Pinpoint the cell where the given text exists, returning its [X, Y] midpoint coordinate. 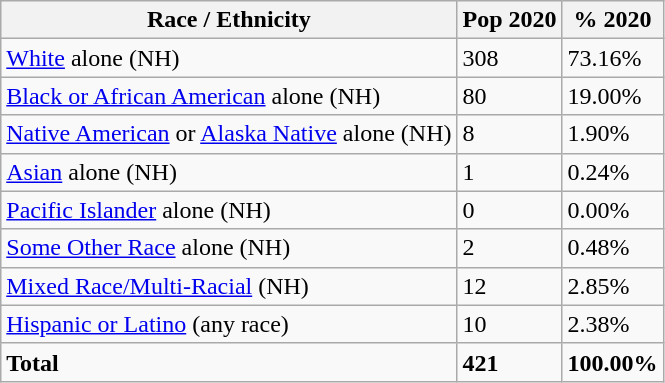
2.38% [612, 324]
Asian alone (NH) [229, 172]
19.00% [612, 96]
Native American or Alaska Native alone (NH) [229, 134]
Mixed Race/Multi-Racial (NH) [229, 286]
Hispanic or Latino (any race) [229, 324]
10 [510, 324]
Black or African American alone (NH) [229, 96]
0 [510, 210]
308 [510, 58]
Some Other Race alone (NH) [229, 248]
0.48% [612, 248]
2.85% [612, 286]
0.00% [612, 210]
% 2020 [612, 20]
2 [510, 248]
Race / Ethnicity [229, 20]
1 [510, 172]
Total [229, 362]
Pop 2020 [510, 20]
1.90% [612, 134]
Pacific Islander alone (NH) [229, 210]
0.24% [612, 172]
12 [510, 286]
421 [510, 362]
73.16% [612, 58]
100.00% [612, 362]
White alone (NH) [229, 58]
8 [510, 134]
80 [510, 96]
